Search for the cell housing the specified text and yield its (x, y) center coordinate. 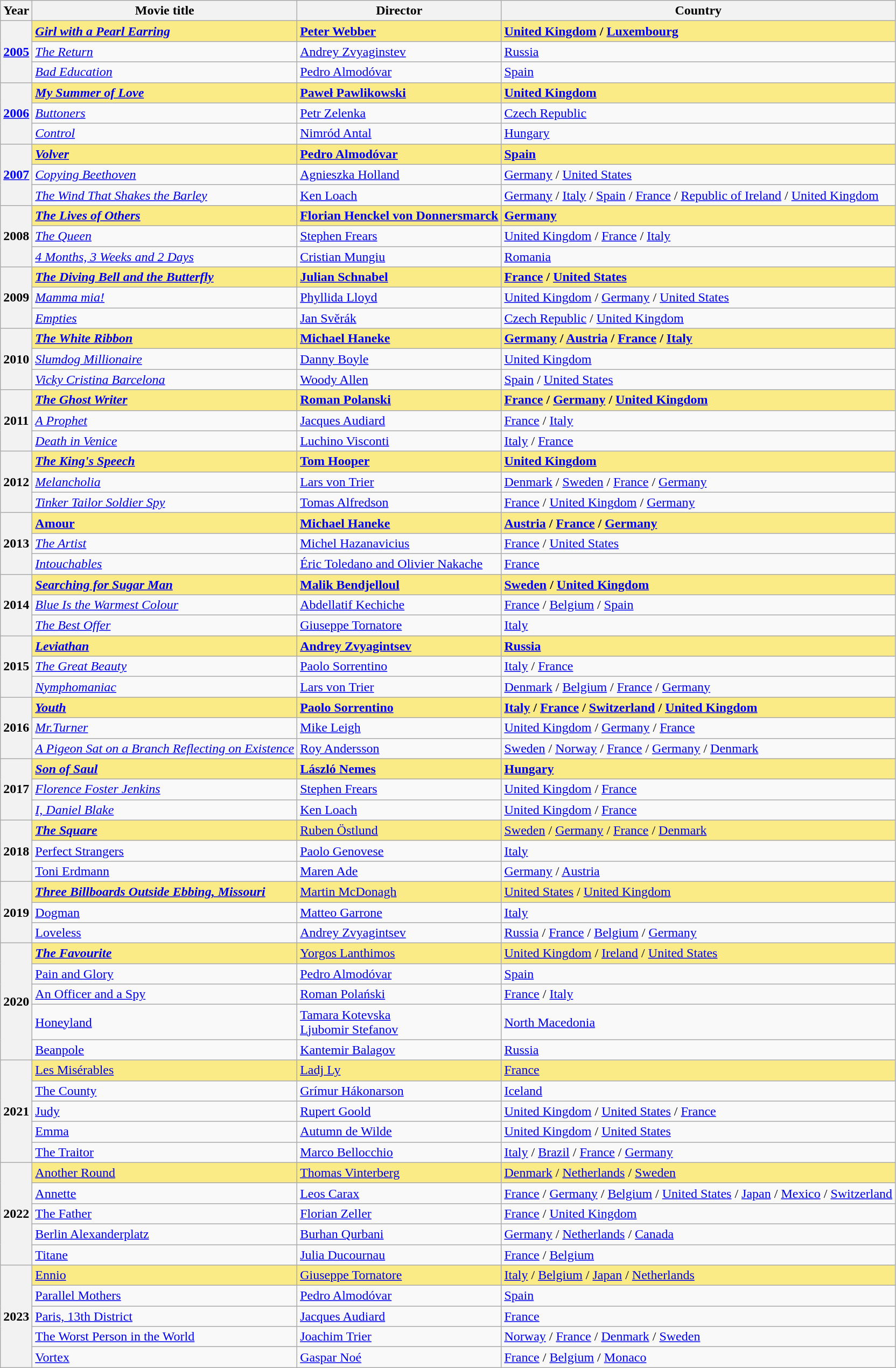
Norway / France / Denmark / Sweden (698, 1337)
Michel Hazanavicius (400, 543)
2013 (16, 543)
The Square (165, 830)
France / United Kingdom / Germany (698, 502)
Germany / Netherlands / Canada (698, 1234)
Control (165, 134)
Romania (698, 257)
Loveless (165, 933)
Youth (165, 707)
Sweden / United Kingdom (698, 584)
Mike Leigh (400, 728)
2007 (16, 174)
Copying Beethoven (165, 174)
Dogman (165, 913)
Tamara KotevskaLjubomir Stefanov (400, 1022)
Buttoners (165, 113)
The Ghost Writer (165, 400)
Les Misérables (165, 1070)
My Summer of Love (165, 93)
2021 (16, 1111)
2009 (16, 298)
Bad Education (165, 72)
Germany / Austria / France / Italy (698, 339)
France / Germany / Belgium / United States / Japan / Mexico / Switzerland (698, 1193)
The Lives of Others (165, 215)
Roman Polanski (400, 400)
Berlin Alexanderplatz (165, 1234)
2015 (16, 667)
Another Round (165, 1173)
United Kingdom / United States / France (698, 1111)
Matteo Garrone (400, 913)
Movie title (165, 11)
Italy / Brazil / France / Germany (698, 1152)
Peter Webber (400, 31)
Perfect Strangers (165, 851)
United Kingdom / France / Italy (698, 236)
Petr Zelenka (400, 113)
Three Billboards Outside Ebbing, Missouri (165, 892)
Andrey Zvyaginstev (400, 52)
Mr.Turner (165, 728)
4 Months, 3 Weeks and 2 Days (165, 257)
The Queen (165, 236)
Ladj Ly (400, 1070)
United Kingdom / Ireland / United States (698, 953)
The King's Speech (165, 461)
Leos Carax (400, 1193)
Son of Saul (165, 769)
2017 (16, 789)
The White Ribbon (165, 339)
Gaspar Noé (400, 1357)
Annette (165, 1193)
Abdellatif Kechiche (400, 605)
An Officer and a Spy (165, 994)
2023 (16, 1316)
United Kingdom / Luxembourg (698, 31)
Sweden / Norway / France / Germany / Denmark (698, 748)
Czech Republic (698, 113)
Pain and Glory (165, 974)
Italy / Belgium / Japan / Netherlands (698, 1275)
Luchino Visconti (400, 441)
Germany / United States (698, 174)
France / Belgium (698, 1255)
Vicky Cristina Barcelona (165, 380)
Mamma mia! (165, 298)
Emma (165, 1132)
The Best Offer (165, 626)
A Prophet (165, 420)
Parallel Mothers (165, 1296)
Phyllida Lloyd (400, 298)
France / United Kingdom (698, 1213)
Intouchables (165, 564)
Nimród Antal (400, 134)
Malik Bendjelloul (400, 584)
Titane (165, 1255)
Denmark / Sweden / France / Germany (698, 482)
The Return (165, 52)
The Wind That Shakes the Barley (165, 195)
France / Germany / United Kingdom (698, 400)
Country (698, 11)
The Great Beauty (165, 667)
Paris, 13th District (165, 1316)
Ennio (165, 1275)
Melancholia (165, 482)
I, Daniel Blake (165, 810)
Roman Polański (400, 994)
Spain / United States (698, 380)
Russia / France / Belgium / Germany (698, 933)
Cristian Mungiu (400, 257)
Denmark / Belgium / France / Germany (698, 687)
Nymphomaniac (165, 687)
Jan Svěrák (400, 318)
Empties (165, 318)
Honeyland (165, 1022)
Danny Boyle (400, 359)
United Kingdom / Germany / United States (698, 298)
Germany / Italy / Spain / France / Republic of Ireland / United Kingdom (698, 195)
2019 (16, 912)
The Traitor (165, 1152)
Éric Toledano and Olivier Nakache (400, 564)
Burhan Qurbani (400, 1234)
Tinker Tailor Soldier Spy (165, 502)
Volver (165, 154)
László Nemes (400, 769)
Tom Hooper (400, 461)
A Pigeon Sat on a Branch Reflecting on Existence (165, 748)
The Worst Person in the World (165, 1337)
The Artist (165, 543)
2011 (16, 420)
Florence Foster Jenkins (165, 789)
Austria / France / Germany (698, 523)
2020 (16, 1001)
Judy (165, 1111)
Julia Ducournau (400, 1255)
Kantemir Balagov (400, 1050)
2005 (16, 52)
Death in Venice (165, 441)
Blue Is the Warmest Colour (165, 605)
Tomas Alfredson (400, 502)
Marco Bellocchio (400, 1152)
United Kingdom / Germany / France (698, 728)
The County (165, 1091)
2008 (16, 236)
North Macedonia (698, 1022)
Leviathan (165, 646)
The Diving Bell and the Butterfly (165, 277)
Slumdog Millionaire (165, 359)
Amour (165, 523)
France / Belgium / Monaco (698, 1357)
Vortex (165, 1357)
United Kingdom / United States (698, 1132)
Director (400, 11)
Ruben Östlund (400, 830)
2014 (16, 605)
Searching for Sugar Man (165, 584)
Year (16, 11)
Paweł Pawlikowski (400, 93)
2016 (16, 728)
2018 (16, 851)
The Favourite (165, 953)
Sweden / Germany / France / Denmark (698, 830)
Beanpole (165, 1050)
2012 (16, 482)
Rupert Goold (400, 1111)
Florian Zeller (400, 1213)
Germany / Austria (698, 871)
Autumn de Wilde (400, 1132)
Italy / France / Switzerland / United Kingdom (698, 707)
2022 (16, 1213)
Germany (698, 215)
Woody Allen (400, 380)
2010 (16, 359)
Toni Erdmann (165, 871)
Agnieszka Holland (400, 174)
Iceland (698, 1091)
Denmark / Netherlands / Sweden (698, 1173)
France / Belgium / Spain (698, 605)
Maren Ade (400, 871)
Florian Henckel von Donnersmarck (400, 215)
Roy Andersson (400, 748)
United States / United Kingdom (698, 892)
Yorgos Lanthimos (400, 953)
Joachim Trier (400, 1337)
2006 (16, 113)
The Father (165, 1213)
Girl with a Pearl Earring (165, 31)
Julian Schnabel (400, 277)
Czech Republic / United Kingdom (698, 318)
Thomas Vinterberg (400, 1173)
Paolo Genovese (400, 851)
Martin McDonagh (400, 892)
Grímur Hákonarson (400, 1091)
